Return the (x, y) coordinate for the center point of the cell that contains the specified text.  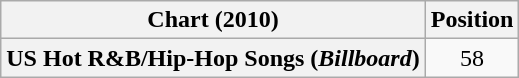
Position (472, 20)
Chart (2010) (213, 20)
US Hot R&B/Hip-Hop Songs (Billboard) (213, 58)
58 (472, 58)
